Capture the cell that displays the provided text and extract its (X, Y) central coordinate. 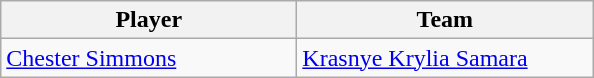
Team (445, 20)
Player (149, 20)
Krasnye Krylia Samara (445, 58)
Chester Simmons (149, 58)
